Provide the (X, Y) coordinate of the cell's center where the given text is located.  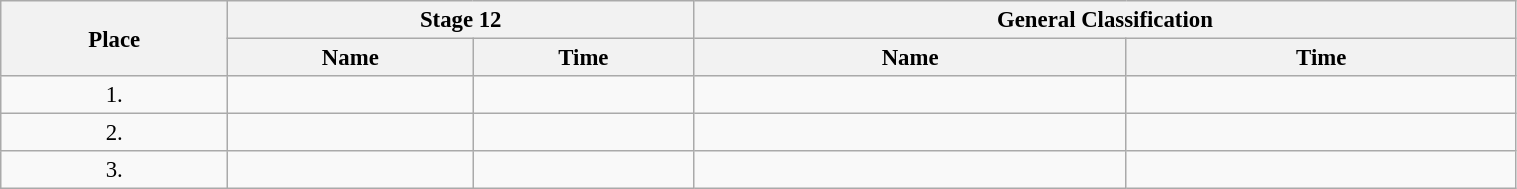
1. (114, 95)
2. (114, 133)
Stage 12 (461, 20)
Place (114, 38)
3. (114, 170)
General Classification (1105, 20)
